Extract the (x, y) coordinate from the center of the cell holding the provided text.  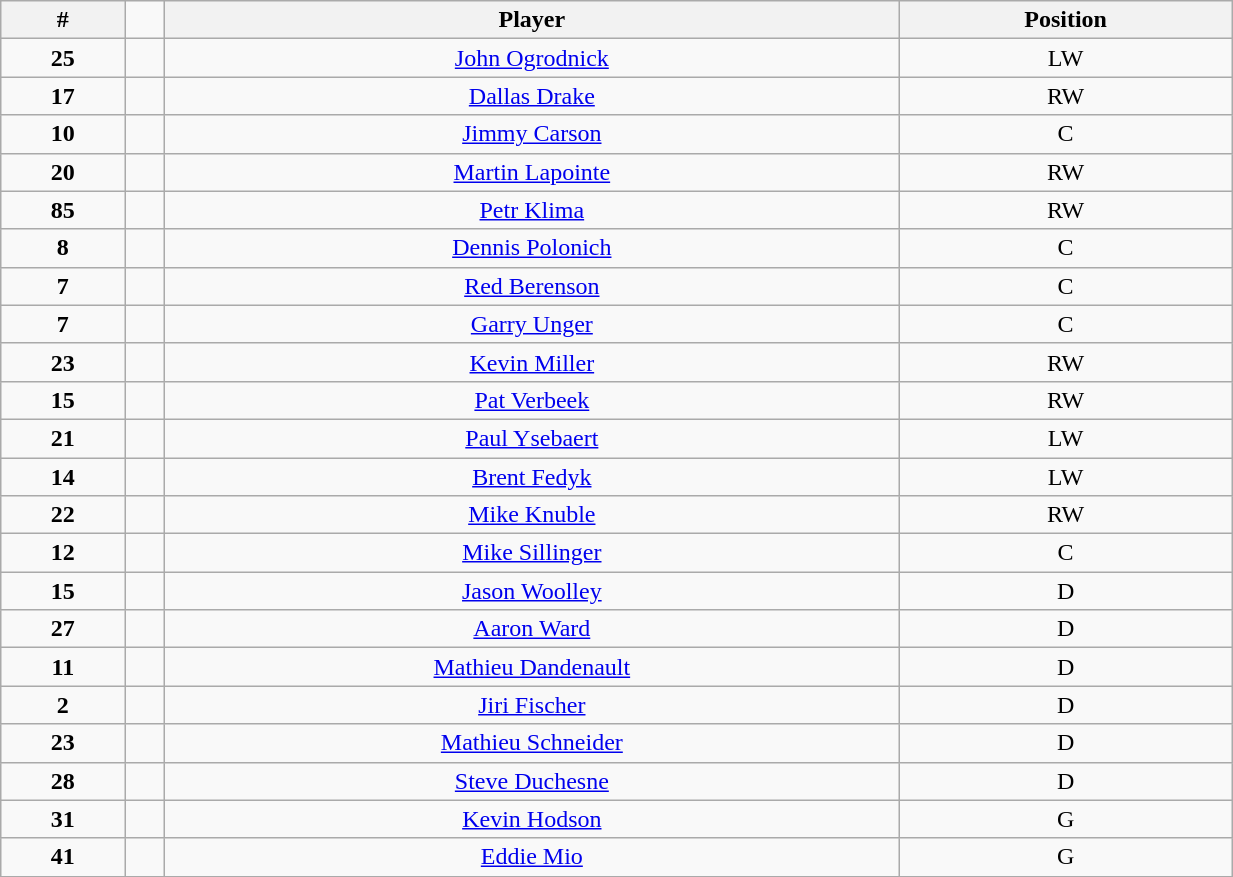
Jiri Fischer (532, 705)
# (63, 20)
21 (63, 438)
Mike Sillinger (532, 553)
Dallas Drake (532, 96)
10 (63, 134)
Petr Klima (532, 210)
14 (63, 477)
Jason Woolley (532, 591)
41 (63, 857)
17 (63, 96)
11 (63, 667)
Mike Knuble (532, 515)
Steve Duchesne (532, 781)
27 (63, 629)
8 (63, 248)
Position (1066, 20)
Brent Fedyk (532, 477)
28 (63, 781)
Aaron Ward (532, 629)
2 (63, 705)
Red Berenson (532, 286)
22 (63, 515)
85 (63, 210)
Player (532, 20)
12 (63, 553)
John Ogrodnick (532, 58)
Jimmy Carson (532, 134)
Eddie Mio (532, 857)
Garry Unger (532, 324)
Dennis Polonich (532, 248)
Kevin Miller (532, 362)
20 (63, 172)
Paul Ysebaert (532, 438)
Mathieu Dandenault (532, 667)
Mathieu Schneider (532, 743)
Martin Lapointe (532, 172)
Kevin Hodson (532, 819)
25 (63, 58)
Pat Verbeek (532, 400)
31 (63, 819)
